Return the (X, Y) coordinate for the center point of the cell that contains the specified text.  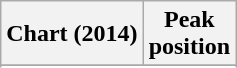
Peak position (189, 34)
Chart (2014) (72, 34)
